Capture the cell that displays the provided text and extract its [X, Y] central coordinate. 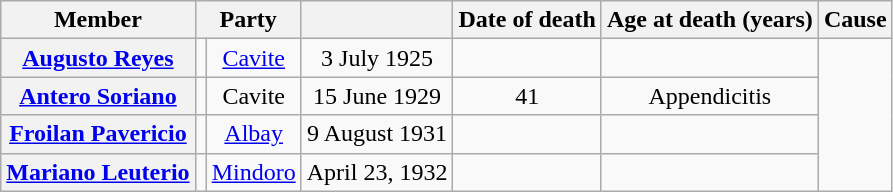
Mariano Leuterio [98, 172]
April 23, 1932 [377, 172]
Member [98, 20]
Date of death [527, 20]
Froilan Pavericio [98, 134]
Age at death (years) [710, 20]
Party [248, 20]
Augusto Reyes [98, 58]
15 June 1929 [377, 96]
Appendicitis [710, 96]
9 August 1931 [377, 134]
Albay [254, 134]
41 [527, 96]
Mindoro [254, 172]
Cause [855, 20]
Antero Soriano [98, 96]
3 July 1925 [377, 58]
